Locate the cell with the specified text and output its [X, Y] center coordinate. 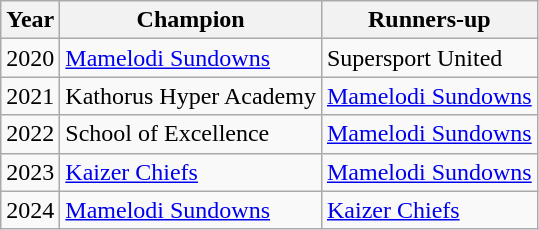
Runners-up [429, 20]
2021 [30, 96]
Year [30, 20]
2022 [30, 134]
Kathorus Hyper Academy [191, 96]
Supersport United [429, 58]
School of Excellence [191, 134]
2024 [30, 210]
2023 [30, 172]
Champion [191, 20]
2020 [30, 58]
